Scan for the cell matching the given text and deliver its [X, Y] coordinate at center. 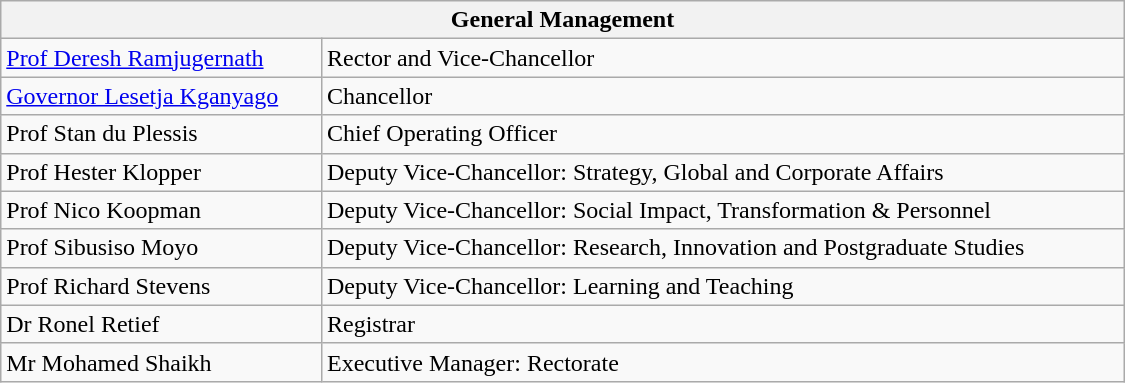
Prof Nico Koopman [162, 210]
Prof Hester Klopper [162, 172]
Deputy Vice-Chancellor: Learning and Teaching [722, 286]
Chief Operating Officer [722, 134]
Rector and Vice-Chancellor [722, 58]
Dr Ronel Retief [162, 324]
Prof Stan du Plessis [162, 134]
Chancellor [722, 96]
Governor Lesetja Kganyago [162, 96]
Mr Mohamed Shaikh [162, 362]
Executive Manager: Rectorate [722, 362]
Prof Sibusiso Moyo [162, 248]
General Management [563, 20]
Prof Richard Stevens [162, 286]
Deputy Vice-Chancellor: Research, Innovation and Postgraduate Studies [722, 248]
Registrar [722, 324]
Prof Deresh Ramjugernath [162, 58]
Deputy Vice-Chancellor: Strategy, Global and Corporate Affairs [722, 172]
Deputy Vice-Chancellor: Social Impact, Transformation & Personnel [722, 210]
